Search for the cell housing the specified text and yield its (x, y) center coordinate. 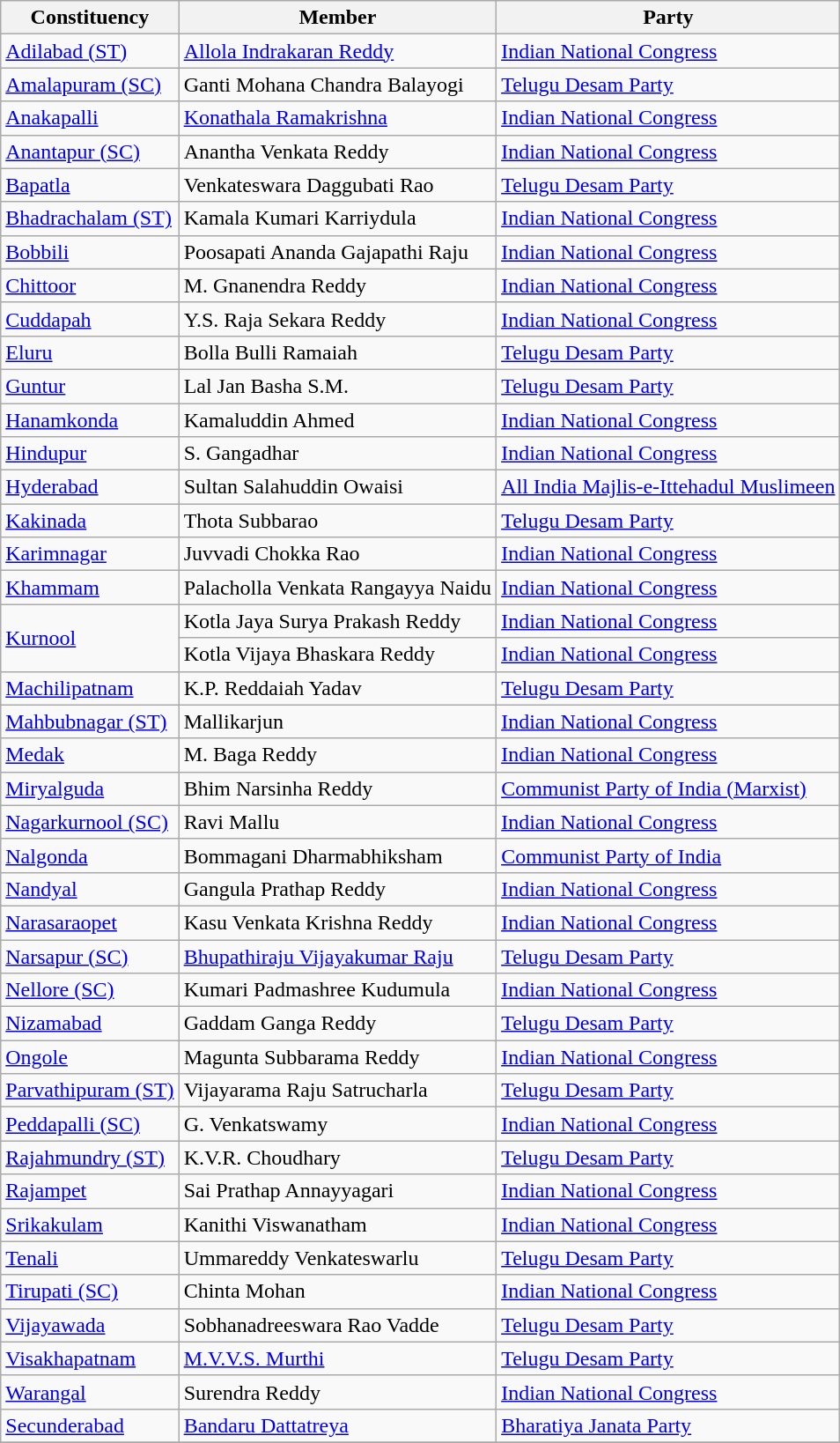
Thota Subbarao (338, 521)
Gaddam Ganga Reddy (338, 1024)
Eluru (90, 352)
Parvathipuram (ST) (90, 1091)
Nellore (SC) (90, 990)
Kotla Jaya Surya Prakash Reddy (338, 621)
Guntur (90, 386)
Hindupur (90, 454)
Kurnool (90, 638)
Hanamkonda (90, 420)
Adilabad (ST) (90, 51)
Machilipatnam (90, 688)
Ravi Mallu (338, 822)
Ummareddy Venkateswarlu (338, 1258)
Ganti Mohana Chandra Balayogi (338, 85)
Anantha Venkata Reddy (338, 152)
Amalapuram (SC) (90, 85)
Kumari Padmashree Kudumula (338, 990)
Kakinada (90, 521)
G. Venkatswamy (338, 1124)
Lal Jan Basha S.M. (338, 386)
Nizamabad (90, 1024)
Kasu Venkata Krishna Reddy (338, 922)
Sobhanadreeswara Rao Vadde (338, 1325)
Cuddapah (90, 319)
Allola Indrakaran Reddy (338, 51)
Y.S. Raja Sekara Reddy (338, 319)
Hyderabad (90, 487)
Miryalguda (90, 788)
M. Baga Reddy (338, 755)
Anakapalli (90, 118)
Karimnagar (90, 554)
Bapatla (90, 185)
Kotla Vijaya Bhaskara Reddy (338, 655)
Rajahmundry (ST) (90, 1158)
S. Gangadhar (338, 454)
Kamala Kumari Karriydula (338, 218)
Visakhapatnam (90, 1358)
Venkateswara Daggubati Rao (338, 185)
Narasaraopet (90, 922)
Peddapalli (SC) (90, 1124)
Chittoor (90, 285)
Tirupati (SC) (90, 1291)
Bhadrachalam (ST) (90, 218)
Tenali (90, 1258)
Anantapur (SC) (90, 152)
Rajampet (90, 1191)
Communist Party of India (668, 855)
Mallikarjun (338, 721)
Member (338, 18)
Kamaluddin Ahmed (338, 420)
Palacholla Venkata Rangayya Naidu (338, 588)
Secunderabad (90, 1425)
Surendra Reddy (338, 1392)
K.V.R. Choudhary (338, 1158)
Nandyal (90, 889)
Chinta Mohan (338, 1291)
Bandaru Dattatreya (338, 1425)
Warangal (90, 1392)
Khammam (90, 588)
M. Gnanendra Reddy (338, 285)
Juvvadi Chokka Rao (338, 554)
Sai Prathap Annayyagari (338, 1191)
Constituency (90, 18)
Bhim Narsinha Reddy (338, 788)
Sultan Salahuddin Owaisi (338, 487)
Narsapur (SC) (90, 956)
Bolla Bulli Ramaiah (338, 352)
Gangula Prathap Reddy (338, 889)
Ongole (90, 1057)
Kanithi Viswanatham (338, 1225)
All India Majlis-e-Ittehadul Muslimeen (668, 487)
Poosapati Ananda Gajapathi Raju (338, 252)
Magunta Subbarama Reddy (338, 1057)
Bharatiya Janata Party (668, 1425)
Nalgonda (90, 855)
Mahbubnagar (ST) (90, 721)
K.P. Reddaiah Yadav (338, 688)
Party (668, 18)
Vijayarama Raju Satrucharla (338, 1091)
Nagarkurnool (SC) (90, 822)
M.V.V.S. Murthi (338, 1358)
Bobbili (90, 252)
Vijayawada (90, 1325)
Bommagani Dharmabhiksham (338, 855)
Communist Party of India (Marxist) (668, 788)
Srikakulam (90, 1225)
Medak (90, 755)
Bhupathiraju Vijayakumar Raju (338, 956)
Konathala Ramakrishna (338, 118)
